Locate the cell with the specified text and output its [x, y] center coordinate. 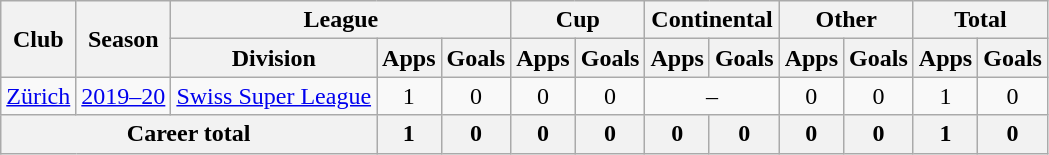
Zürich [38, 96]
Continental [712, 20]
Other [846, 20]
Cup [578, 20]
Season [124, 39]
– [712, 96]
Division [274, 58]
Total [980, 20]
2019–20 [124, 96]
Club [38, 39]
League [341, 20]
Swiss Super League [274, 96]
Career total [189, 134]
